Capture the cell that displays the provided text and extract its (X, Y) central coordinate. 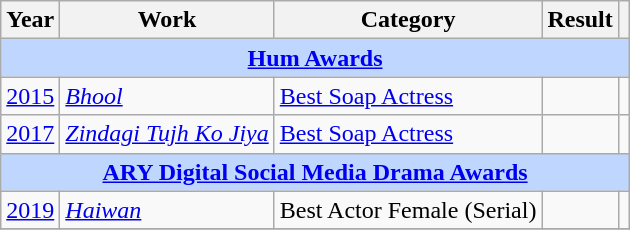
Year (30, 20)
Best Actor Female (Serial) (408, 210)
Category (408, 20)
2015 (30, 96)
Zindagi Tujh Ko Jiya (167, 134)
ARY Digital Social Media Drama Awards (316, 172)
2019 (30, 210)
Work (167, 20)
Result (580, 20)
Hum Awards (316, 58)
2017 (30, 134)
Bhool (167, 96)
Haiwan (167, 210)
